From the cell containing the given text, extract its center point as (X, Y) coordinate. 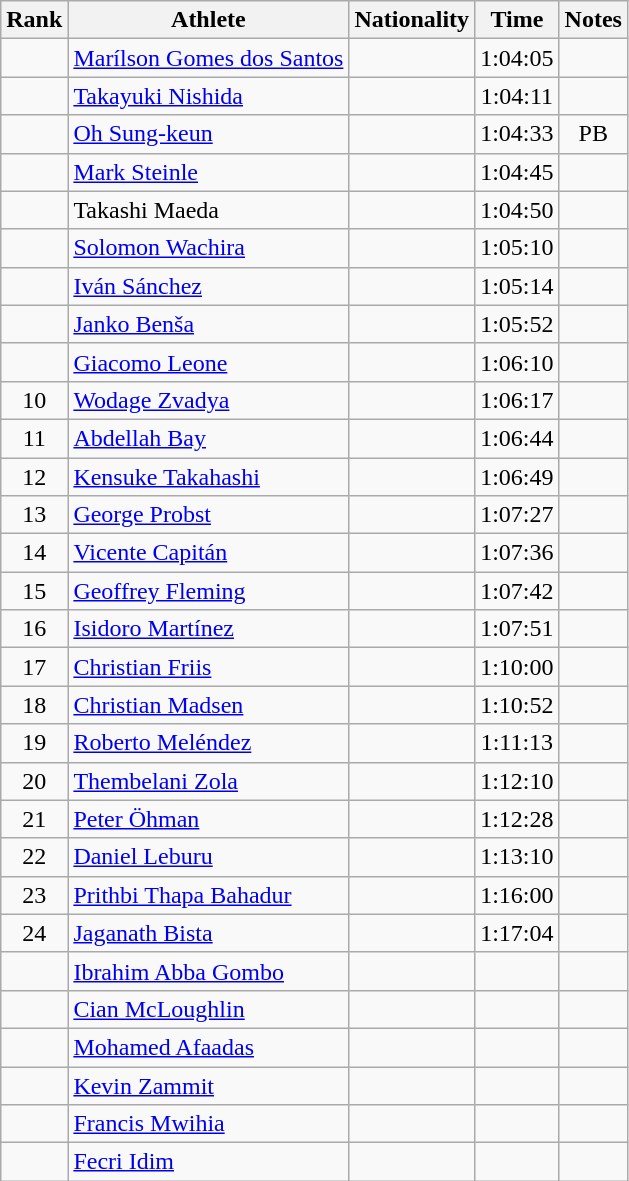
Thembelani Zola (208, 781)
Fecri Idim (208, 1162)
13 (34, 515)
1:05:10 (517, 248)
Kevin Zammit (208, 1085)
24 (34, 933)
17 (34, 667)
1:10:52 (517, 705)
1:07:36 (517, 553)
1:06:44 (517, 438)
1:04:50 (517, 210)
Takayuki Nishida (208, 96)
Vicente Capitán (208, 553)
PB (593, 134)
1:05:52 (517, 324)
1:16:00 (517, 895)
1:07:51 (517, 629)
22 (34, 857)
Nationality (412, 20)
10 (34, 400)
Iván Sánchez (208, 286)
1:05:14 (517, 286)
11 (34, 438)
Cian McLoughlin (208, 1009)
Christian Madsen (208, 705)
Prithbi Thapa Bahadur (208, 895)
Ibrahim Abba Gombo (208, 971)
Janko Benša (208, 324)
Takashi Maeda (208, 210)
Isidoro Martínez (208, 629)
14 (34, 553)
1:06:17 (517, 400)
Roberto Meléndez (208, 743)
Rank (34, 20)
1:12:10 (517, 781)
Time (517, 20)
20 (34, 781)
Abdellah Bay (208, 438)
Oh Sung-keun (208, 134)
19 (34, 743)
Mohamed Afaadas (208, 1047)
1:12:28 (517, 819)
Christian Friis (208, 667)
Kensuke Takahashi (208, 477)
21 (34, 819)
1:07:27 (517, 515)
George Probst (208, 515)
1:10:00 (517, 667)
1:07:42 (517, 591)
18 (34, 705)
1:04:45 (517, 172)
Giacomo Leone (208, 362)
Athlete (208, 20)
Peter Öhman (208, 819)
23 (34, 895)
Geoffrey Fleming (208, 591)
1:11:13 (517, 743)
15 (34, 591)
Mark Steinle (208, 172)
1:17:04 (517, 933)
Solomon Wachira (208, 248)
1:04:33 (517, 134)
Francis Mwihia (208, 1124)
1:04:11 (517, 96)
Marílson Gomes dos Santos (208, 58)
12 (34, 477)
Daniel Leburu (208, 857)
1:13:10 (517, 857)
1:04:05 (517, 58)
1:06:10 (517, 362)
1:06:49 (517, 477)
16 (34, 629)
Jaganath Bista (208, 933)
Notes (593, 20)
Wodage Zvadya (208, 400)
